Identify which cell holds the provided text, then report its (X, Y) central coordinate. 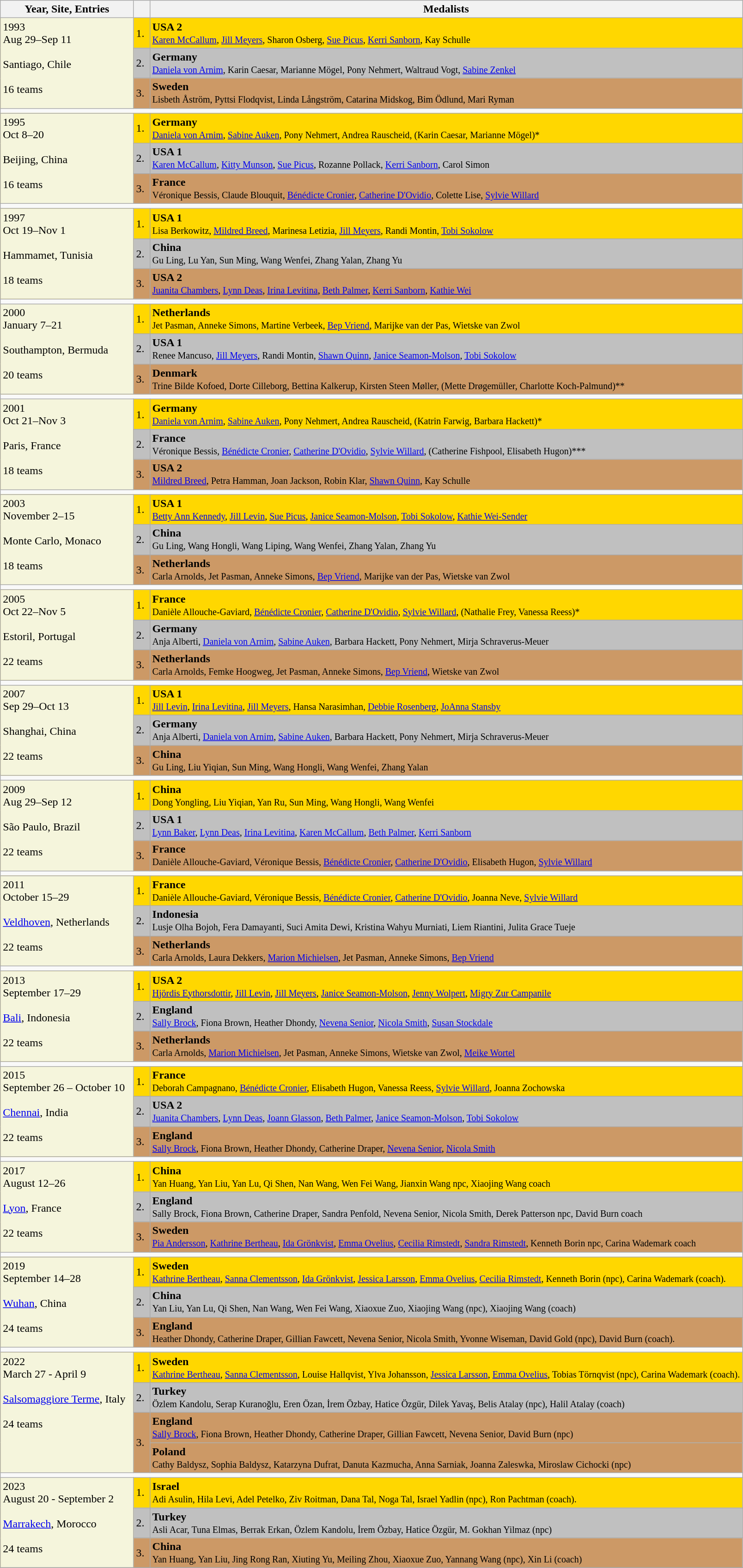
Israel Adi Asulin, Hila Levi, Adel Petelko, Ziv Roitman, Dana Tal, Noga Tal, Israel Yadlin (npc), Ron Pachtman (coach). (446, 1493)
USA 2 Hjördis Eythorsdottir, Jill Levin, Jill Meyers, Janice Seamon-Molson, Jenny Wolpert, Migry Zur Campanile (446, 986)
China Yan Huang, Yan Liu, Yan Lu, Qi Shen, Nan Wang, Wen Fei Wang, Jianxin Wang npc, Xiaojing Wang coach (446, 1177)
China Gu Ling, Lu Yan, Sun Ming, Wang Wenfei, Zhang Yalan, Zhang Yu (446, 253)
USA 1 Betty Ann Kennedy, Jill Levin, Sue Picus, Janice Seamon-Molson, Tobi Sokolow, Kathie Wei-Sender (446, 509)
2009Aug 29–Sep 12 São Paulo, Brazil 22 teams (67, 825)
China Yan Huang, Yan Liu, Jing Rong Ran, Xiuting Yu, Meiling Zhou, Xiaoxue Zuo, Yannang Wang (npc), Xin Li (coach) (446, 1553)
2000January 7–21 Southampton, Bermuda 20 teams (67, 349)
1995Oct 8–20 Beijing, China 16 teams (67, 158)
Netherlands Jet Pasman, Anneke Simons, Martine Verbeek, Bep Vriend, Marijke van der Pas, Wietske van Zwol (446, 319)
USA 2 Karen McCallum, Jill Meyers, Sharon Osberg, Sue Picus, Kerri Sanborn, Kay Schulle (446, 33)
France Deborah Campagnano, Bénédicte Cronier, Elisabeth Hugon, Vanessa Reess, Sylvie Willard, Joanna Zochowska (446, 1081)
China Yan Liu, Yan Lu, Qi Shen, Nan Wang, Wen Fei Wang, Xiaoxue Zuo, Xiaojing Wang (npc), Xiaojing Wang (coach) (446, 1302)
USA 1 Karen McCallum, Kitty Munson, Sue Picus, Rozanne Pollack, Kerri Sanborn, Carol Simon (446, 158)
Germany Daniela von Arnim, Sabine Auken, Pony Nehmert, Andrea Rauscheid, (Katrin Farwig, Barbara Hackett)* (446, 414)
Indonesia Lusje Olha Bojoh, Fera Damayanti, Suci Amita Dewi, Kristina Wahyu Murniati, Liem Riantini, Julita Grace Tueje (446, 921)
Turkey Asli Acar, Tuna Elmas, Berrak Erkan, Özlem Kandolu, İrem Özbay, Hatice Özgür, M. Gokhan Yilmaz (npc) (446, 1523)
USA 1 Lisa Berkowitz, Mildred Breed, Marinesa Letizia, Jill Meyers, Randi Montin, Tobi Sokolow (446, 224)
Germany Daniela von Arnim, Karin Caesar, Marianne Mögel, Pony Nehmert, Waltraud Vogt, Sabine Zenkel (446, 63)
USA 2 Juanita Chambers, Lynn Deas, Joann Glasson, Beth Palmer, Janice Seamon-Molson, Tobi Sokolow (446, 1112)
China Gu Ling, Liu Yiqian, Sun Ming, Wang Hongli, Wang Wenfei, Zhang Yalan (446, 761)
Sweden Lisbeth Åström, Pyttsi Flodqvist, Linda Långström, Catarina Midskog, Bim Ödlund, Mari Ryman (446, 93)
England Sally Brock, Fiona Brown, Heather Dhondy, Catherine Draper, Gillian Fawcett, Nevena Senior, David Burn (npc) (446, 1427)
2022March 27 - April 9 Salsomaggiore Terme, Italy 24 teams (67, 1412)
France Danièle Allouche-Gaviard, Véronique Bessis, Bénédicte Cronier, Catherine D'Ovidio, Joanna Neve, Sylvie Willard (446, 891)
USA 1 Renee Mancuso, Jill Meyers, Randi Montin, Shawn Quinn, Janice Seamon-Molson, Tobi Sokolow (446, 349)
Germany Daniela von Arnim, Sabine Auken, Pony Nehmert, Andrea Rauscheid, (Karin Caesar, Marianne Mögel)* (446, 128)
1997Oct 19–Nov 1 Hammamet, Tunisia 18 teams (67, 253)
Turkey Özlem Kandolu, Serap Kuranoğlu, Eren Özan, İrem Özbay, Hatice Özgür, Dilek Yavaş, Belis Atalay (npc), Halil Atalay (coach) (446, 1397)
2005Oct 22–Nov 5 Estoril, Portugal 22 teams (67, 635)
England Sally Brock, Fiona Brown, Heather Dhondy, Catherine Draper, Nevena Senior, Nicola Smith (446, 1141)
USA 2 Mildred Breed, Petra Hamman, Joan Jackson, Robin Klar, Shawn Quinn, Kay Schulle (446, 474)
USA 1 Jill Levin, Irina Levitina, Jill Meyers, Hansa Narasimhan, Debbie Rosenberg, JoAnna Stansby (446, 701)
France Véronique Bessis, Bénédicte Cronier, Catherine D'Ovidio, Sylvie Willard, (Catherine Fishpool, Elisabeth Hugon)*** (446, 445)
Poland Cathy Baldysz, Sophia Baldysz, Katarzyna Dufrat, Danuta Kazmucha, Anna Sarniak, Joanna Zaleswka, Miroslaw Cichocki (npc) (446, 1458)
2011October 15–29 Veldhoven, Netherlands 22 teams (67, 921)
China Gu Ling, Wang Hongli, Wang Liping, Wang Wenfei, Zhang Yalan, Zhang Yu (446, 540)
2019September 14–28 Wuhan, China 24 teams (67, 1302)
Sweden Pia Andersson, Kathrine Bertheau, Ida Grönkvist, Emma Ovelius, Cecilia Rimstedt, Sandra Rimstedt, Kenneth Borin npc, Carina Wademark coach (446, 1237)
England Sally Brock, Fiona Brown, Heather Dhondy, Nevena Senior, Nicola Smith, Susan Stockdale (446, 1016)
2007Sep 29–Oct 13 Shanghai, China 22 teams (67, 730)
Medalists (446, 9)
2013September 17–29 Bali, Indonesia 22 teams (67, 1016)
France Danièle Allouche-Gaviard, Bénédicte Cronier, Catherine D'Ovidio, Sylvie Willard, (Nathalie Frey, Vanessa Reess)* (446, 604)
2001Oct 21–Nov 3 Paris, France 18 teams (67, 445)
2015September 26 – October 10 Chennai, India 22 teams (67, 1112)
2003November 2–15 Monte Carlo, Monaco 18 teams (67, 540)
Netherlands Carla Arnolds, Jet Pasman, Anneke Simons, Bep Vriend, Marijke van der Pas, Wietske van Zwol (446, 569)
England Sally Brock, Fiona Brown, Catherine Draper, Sandra Penfold, Nevena Senior, Nicola Smith, Derek Patterson npc, David Burn coach (446, 1207)
2023August 20 - September 2 Marrakech, Morocco 24 teams (67, 1523)
2017August 12–26 Lyon, France 22 teams (67, 1207)
Netherlands Carla Arnolds, Laura Dekkers, Marion Michielsen, Jet Pasman, Anneke Simons, Bep Vriend (446, 951)
USA 2 Juanita Chambers, Lynn Deas, Irina Levitina, Beth Palmer, Kerri Sanborn, Kathie Wei (446, 284)
Netherlands Carla Arnolds, Marion Michielsen, Jet Pasman, Anneke Simons, Wietske van Zwol, Meike Wortel (446, 1046)
England Heather Dhondy, Catherine Draper, Gillian Fawcett, Nevena Senior, Nicola Smith, Yvonne Wiseman, David Gold (npc), David Burn (coach). (446, 1332)
France Danièle Allouche-Gaviard, Véronique Bessis, Bénédicte Cronier, Catherine D'Ovidio, Elisabeth Hugon, Sylvie Willard (446, 856)
Year, Site, Entries (67, 9)
Netherlands Carla Arnolds, Femke Hoogweg, Jet Pasman, Anneke Simons, Bep Vriend, Wietske van Zwol (446, 665)
1993Aug 29–Sep 11 Santiago, Chile 16 teams (67, 63)
USA 1 Lynn Baker, Lynn Deas, Irina Levitina, Karen McCallum, Beth Palmer, Kerri Sanborn (446, 825)
Denmark Trine Bilde Kofoed, Dorte Cilleborg, Bettina Kalkerup, Kirsten Steen Møller, (Mette Drøgemüller, Charlotte Koch-Palmund)** (446, 379)
France Véronique Bessis, Claude Blouquit, Bénédicte Cronier, Catherine D'Ovidio, Colette Lise, Sylvie Willard (446, 189)
China Dong Yongling, Liu Yiqian, Yan Ru, Sun Ming, Wang Hongli, Wang Wenfei (446, 796)
